Return the [X, Y] coordinate for the center point of the cell that contains the specified text.  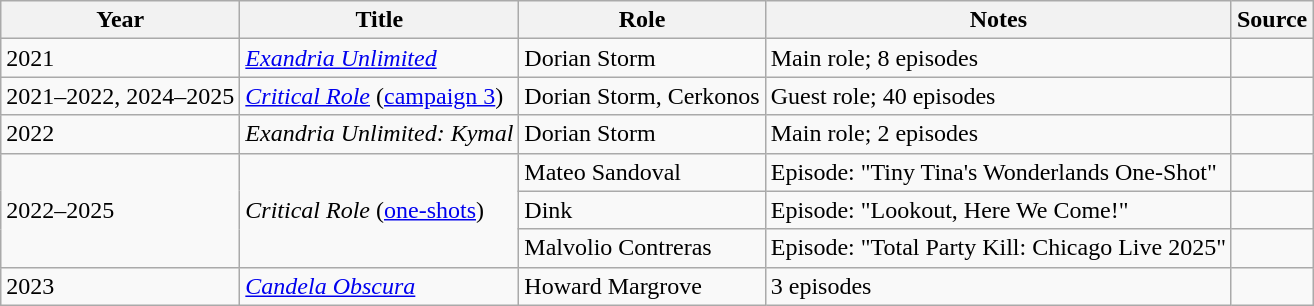
3 episodes [998, 286]
2023 [120, 286]
Dink [642, 210]
Role [642, 20]
Episode: "Total Party Kill: Chicago Live 2025" [998, 248]
Candela Obscura [380, 286]
Source [1272, 20]
2022–2025 [120, 210]
Guest role; 40 episodes [998, 96]
Howard Margrove [642, 286]
2022 [120, 134]
Year [120, 20]
Title [380, 20]
Exandria Unlimited [380, 58]
Episode: "Lookout, Here We Come!" [998, 210]
Main role; 8 episodes [998, 58]
Malvolio Contreras [642, 248]
Critical Role (campaign 3) [380, 96]
Mateo Sandoval [642, 172]
Notes [998, 20]
Exandria Unlimited: Kymal [380, 134]
2021 [120, 58]
2021–2022, 2024–2025 [120, 96]
Dorian Storm, Cerkonos [642, 96]
Critical Role (one-shots) [380, 210]
Episode: "Tiny Tina's Wonderlands One-Shot" [998, 172]
Main role; 2 episodes [998, 134]
